Provide the [x, y] coordinate of the cell's center where the given text is located.  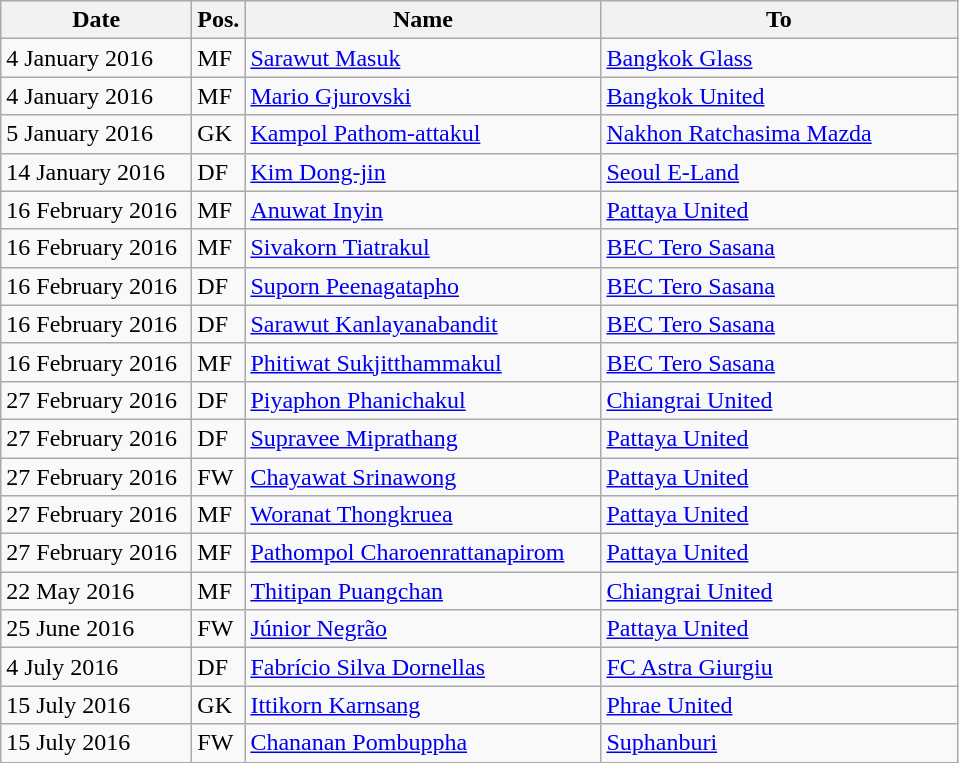
Sarawut Kanlayanabandit [423, 324]
Piyaphon Phanichakul [423, 400]
22 May 2016 [96, 591]
Thitipan Puangchan [423, 591]
Júnior Negrão [423, 629]
Mario Gjurovski [423, 96]
Suphanburi [779, 743]
Seoul E-Land [779, 172]
Bangkok Glass [779, 58]
Chananan Pombuppha [423, 743]
Phitiwat Sukjitthammakul [423, 362]
5 January 2016 [96, 134]
Name [423, 20]
Kim Dong-jin [423, 172]
To [779, 20]
Phrae United [779, 705]
Pos. [218, 20]
Chayawat Srinawong [423, 477]
Sarawut Masuk [423, 58]
FC Astra Giurgiu [779, 667]
Pathompol Charoenrattanapirom [423, 553]
Anuwat Inyin [423, 210]
Kampol Pathom-attakul [423, 134]
25 June 2016 [96, 629]
Suporn Peenagatapho [423, 286]
Woranat Thongkruea [423, 515]
Fabrício Silva Dornellas [423, 667]
14 January 2016 [96, 172]
Bangkok United [779, 96]
Supravee Miprathang [423, 438]
4 July 2016 [96, 667]
Sivakorn Tiatrakul [423, 248]
Ittikorn Karnsang [423, 705]
Nakhon Ratchasima Mazda [779, 134]
Date [96, 20]
